Extract the [X, Y] coordinate from the center of the cell holding the provided text.  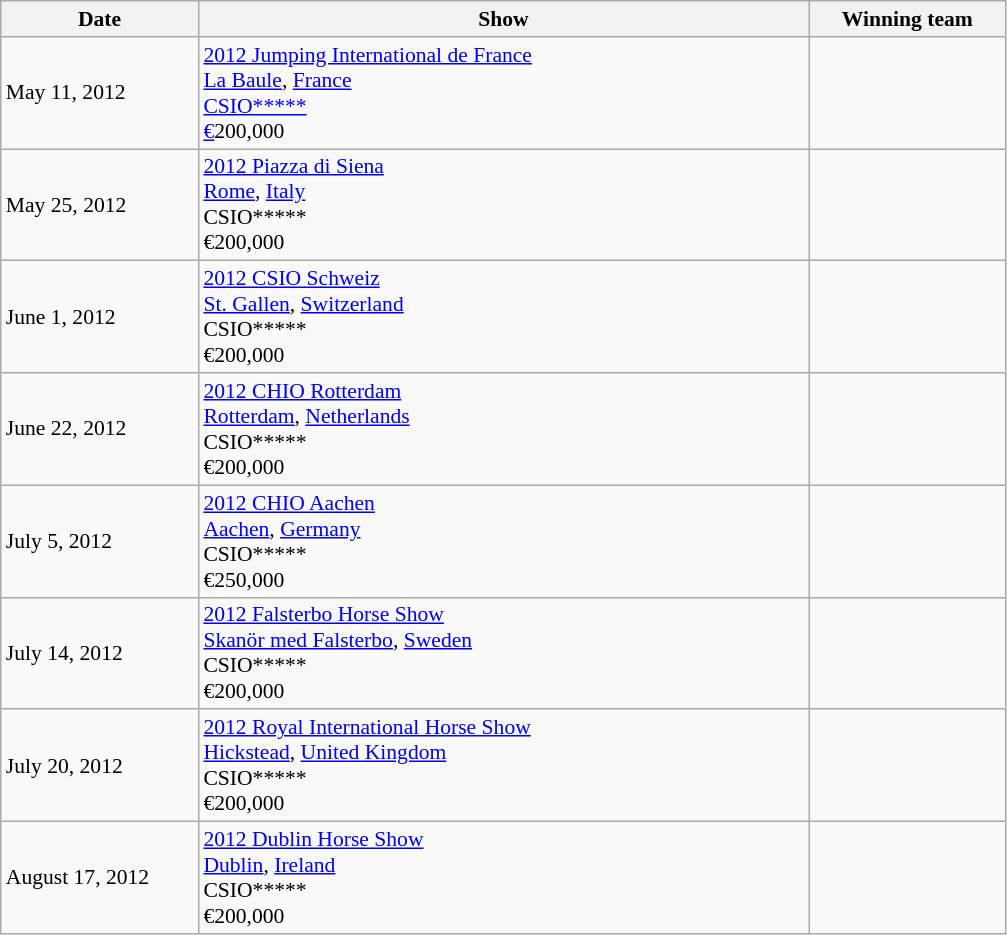
2012 Dublin Horse Show Dublin, IrelandCSIO*****€200,000 [503, 878]
Show [503, 19]
2012 CSIO Schweiz St. Gallen, SwitzerlandCSIO*****€200,000 [503, 317]
July 20, 2012 [100, 766]
2012 Royal International Horse Show Hickstead, United KingdomCSIO*****€200,000 [503, 766]
June 1, 2012 [100, 317]
2012 CHIO Aachen Aachen, GermanyCSIO*****€250,000 [503, 541]
May 25, 2012 [100, 205]
May 11, 2012 [100, 93]
Winning team [907, 19]
July 5, 2012 [100, 541]
2012 Jumping International de France La Baule, FranceCSIO*****€200,000 [503, 93]
2012 Falsterbo Horse Show Skanör med Falsterbo, SwedenCSIO*****€200,000 [503, 653]
2012 CHIO Rotterdam Rotterdam, NetherlandsCSIO*****€200,000 [503, 429]
Date [100, 19]
June 22, 2012 [100, 429]
July 14, 2012 [100, 653]
2012 Piazza di Siena Rome, ItalyCSIO*****€200,000 [503, 205]
August 17, 2012 [100, 878]
